Extract the (x, y) coordinate from the center of the cell holding the provided text.  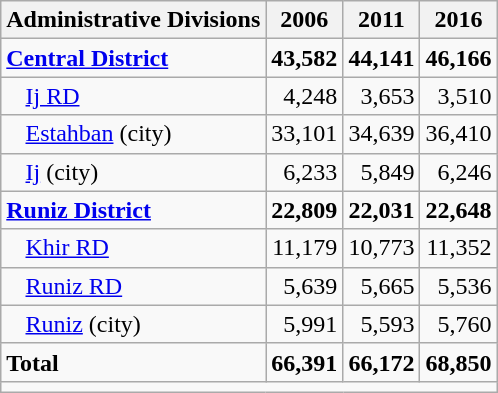
2011 (382, 20)
6,233 (304, 172)
22,648 (458, 210)
11,352 (458, 248)
44,141 (382, 58)
5,991 (304, 324)
22,809 (304, 210)
Estahban (city) (134, 134)
22,031 (382, 210)
Ij RD (134, 96)
5,593 (382, 324)
4,248 (304, 96)
Runiz (city) (134, 324)
Khir RD (134, 248)
11,179 (304, 248)
Administrative Divisions (134, 20)
2016 (458, 20)
66,172 (382, 362)
Ij (city) (134, 172)
6,246 (458, 172)
5,849 (382, 172)
Central District (134, 58)
3,510 (458, 96)
34,639 (382, 134)
Runiz District (134, 210)
3,653 (382, 96)
5,760 (458, 324)
66,391 (304, 362)
5,536 (458, 286)
36,410 (458, 134)
33,101 (304, 134)
Runiz RD (134, 286)
10,773 (382, 248)
2006 (304, 20)
5,665 (382, 286)
5,639 (304, 286)
46,166 (458, 58)
Total (134, 362)
43,582 (304, 58)
68,850 (458, 362)
